From the cell containing the given text, extract its center point as [x, y] coordinate. 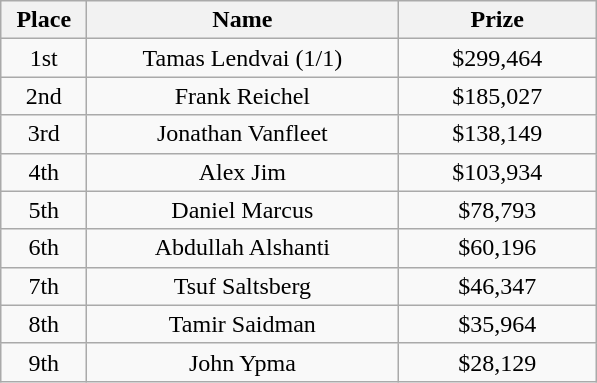
Tamas Lendvai (1/1) [242, 58]
6th [44, 248]
5th [44, 210]
$60,196 [498, 248]
Tamir Saidman [242, 324]
Jonathan Vanfleet [242, 134]
3rd [44, 134]
Abdullah Alshanti [242, 248]
$103,934 [498, 172]
Name [242, 20]
Prize [498, 20]
7th [44, 286]
John Ypma [242, 362]
Tsuf Saltsberg [242, 286]
$35,964 [498, 324]
$185,027 [498, 96]
2nd [44, 96]
4th [44, 172]
8th [44, 324]
Frank Reichel [242, 96]
Alex Jim [242, 172]
Place [44, 20]
$28,129 [498, 362]
$299,464 [498, 58]
$46,347 [498, 286]
$138,149 [498, 134]
$78,793 [498, 210]
9th [44, 362]
1st [44, 58]
Daniel Marcus [242, 210]
